Scan for the cell matching the given text and deliver its (X, Y) coordinate at center. 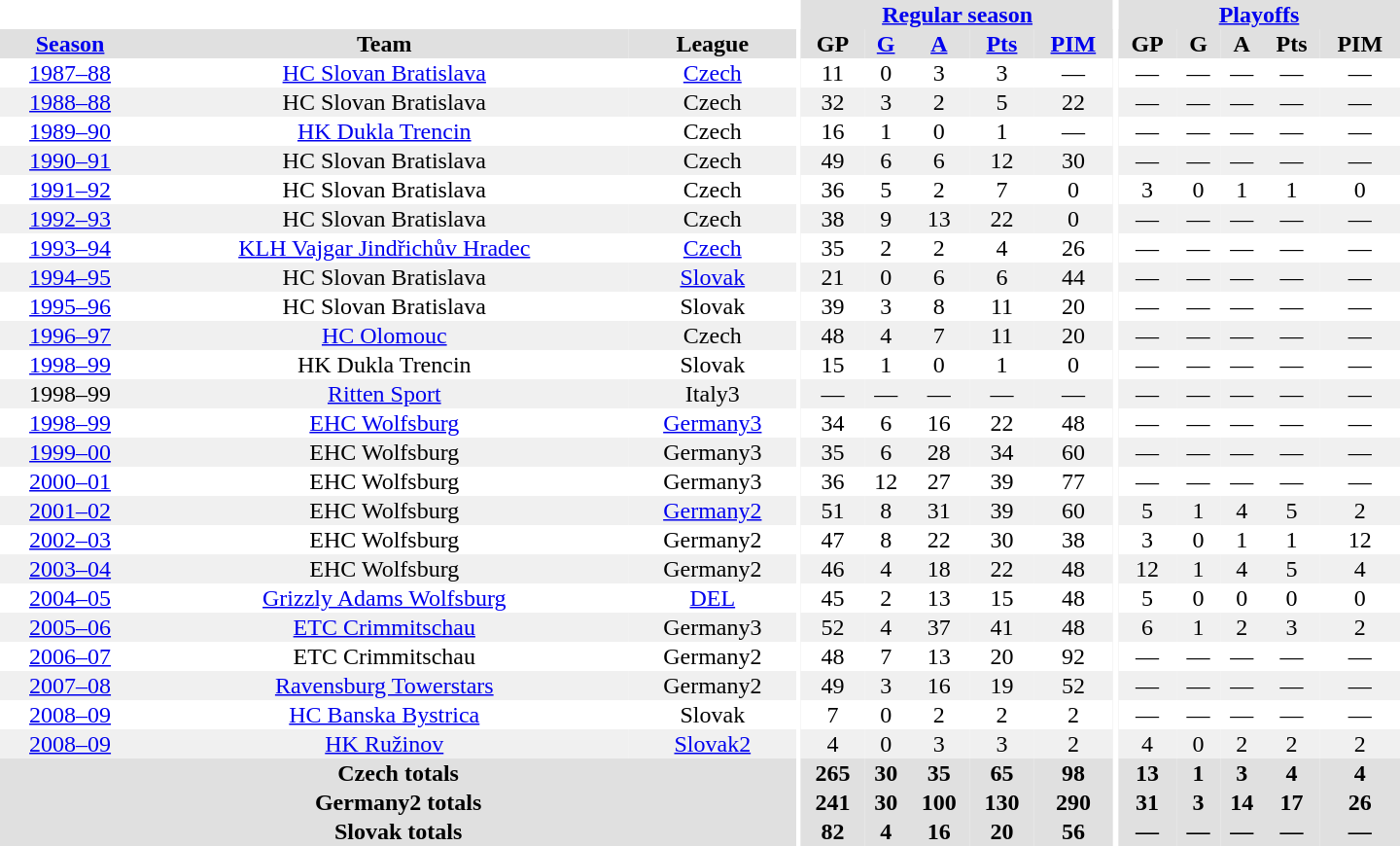
14 (1242, 802)
Germany2 totals (399, 802)
1996–97 (70, 335)
28 (939, 452)
HC Banska Bystrica (384, 715)
130 (1001, 802)
League (712, 44)
265 (832, 773)
2004–05 (70, 598)
82 (832, 831)
DEL (712, 598)
HK Ružinov (384, 744)
44 (1073, 277)
1987–88 (70, 73)
HC Olomouc (384, 335)
2002–03 (70, 540)
1992–93 (70, 219)
37 (939, 627)
100 (939, 802)
98 (1073, 773)
Playoffs (1259, 15)
Ravensburg Towerstars (384, 686)
1988–88 (70, 102)
Slovak2 (712, 744)
290 (1073, 802)
Grizzly Adams Wolfsburg (384, 598)
Italy3 (712, 394)
1993–94 (70, 248)
1990–91 (70, 160)
1994–95 (70, 277)
92 (1073, 656)
Regular season (957, 15)
17 (1292, 802)
Team (384, 44)
47 (832, 540)
241 (832, 802)
19 (1001, 686)
27 (939, 481)
45 (832, 598)
1995–96 (70, 306)
41 (1001, 627)
1991–92 (70, 190)
Ritten Sport (384, 394)
2003–04 (70, 569)
2005–06 (70, 627)
2006–07 (70, 656)
Slovak totals (399, 831)
46 (832, 569)
18 (939, 569)
2000–01 (70, 481)
9 (887, 219)
1989–90 (70, 131)
1999–00 (70, 452)
65 (1001, 773)
56 (1073, 831)
21 (832, 277)
51 (832, 511)
2001–02 (70, 511)
Season (70, 44)
32 (832, 102)
77 (1073, 481)
Czech totals (399, 773)
KLH Vajgar Jindřichův Hradec (384, 248)
2007–08 (70, 686)
